Identify which cell holds the provided text, then report its [x, y] central coordinate. 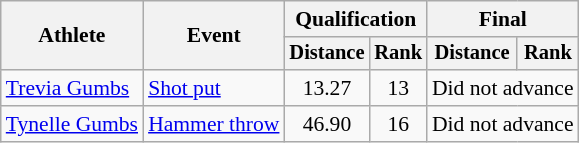
46.90 [326, 124]
13.27 [326, 88]
Event [214, 36]
Final [503, 19]
Athlete [72, 36]
Qualification [355, 19]
Tynelle Gumbs [72, 124]
16 [398, 124]
Trevia Gumbs [72, 88]
Hammer throw [214, 124]
13 [398, 88]
Shot put [214, 88]
